Locate the cell with the specified text and output its (x, y) center coordinate. 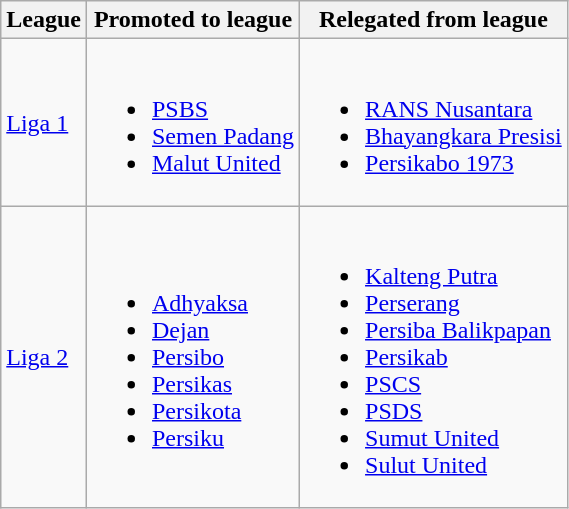
Liga 1 (44, 122)
Promoted to league (192, 20)
Kalteng PutraPerserangPersiba BalikpapanPersikabPSCSPSDSSumut UnitedSulut United (434, 357)
Liga 2 (44, 357)
Relegated from league (434, 20)
RANS NusantaraBhayangkara PresisiPersikabo 1973 (434, 122)
PSBSSemen PadangMalut United (192, 122)
AdhyaksaDejanPersiboPersikasPersikotaPersiku (192, 357)
League (44, 20)
